Determine the [x, y] coordinate at the center of the cell enclosing the given text.  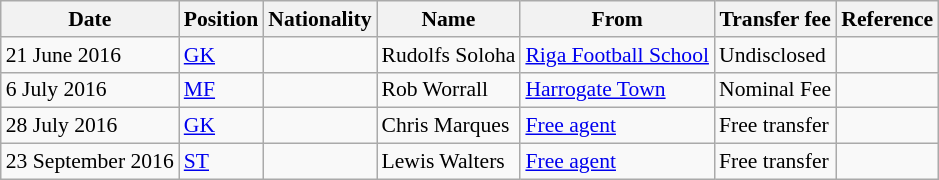
23 September 2016 [90, 162]
Lewis Walters [449, 162]
6 July 2016 [90, 90]
Nationality [320, 19]
Reference [887, 19]
Rob Worrall [449, 90]
Nominal Fee [775, 90]
Undisclosed [775, 55]
Position [221, 19]
Harrogate Town [617, 90]
21 June 2016 [90, 55]
Name [449, 19]
From [617, 19]
Date [90, 19]
MF [221, 90]
28 July 2016 [90, 126]
Chris Marques [449, 126]
Transfer fee [775, 19]
ST [221, 162]
Rudolfs Soloha [449, 55]
Riga Football School [617, 55]
